Return the (X, Y) coordinate for the center point of the cell that contains the specified text.  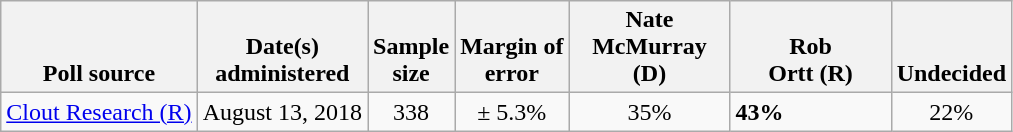
Clout Research (R) (99, 112)
43% (810, 112)
Samplesize (412, 47)
NateMcMurray (D) (650, 47)
August 13, 2018 (282, 112)
Date(s)administered (282, 47)
22% (951, 112)
Margin oferror (512, 47)
RobOrtt (R) (810, 47)
Undecided (951, 47)
338 (412, 112)
± 5.3% (512, 112)
35% (650, 112)
Poll source (99, 47)
